Capture the cell that displays the provided text and extract its [X, Y] central coordinate. 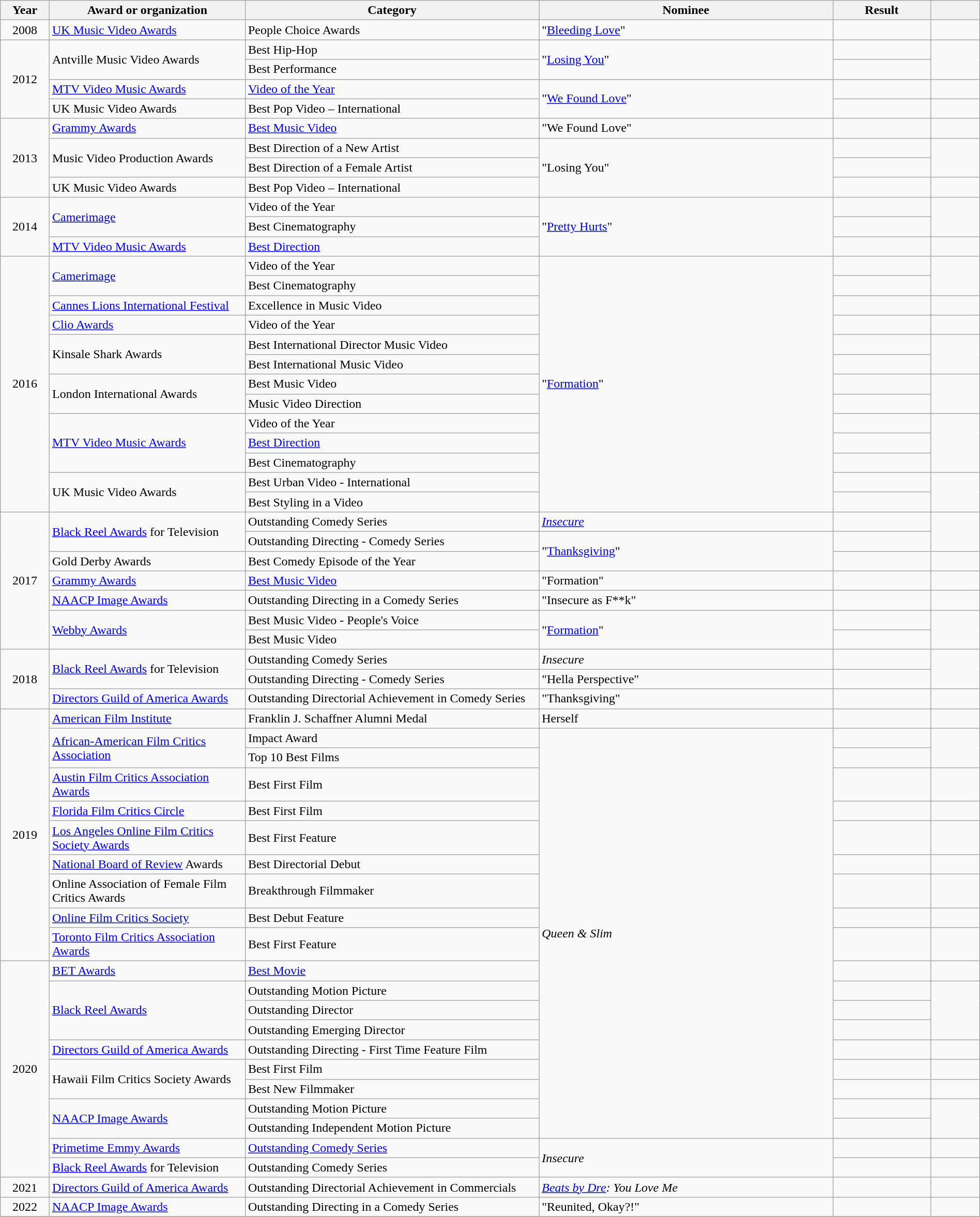
Best Debut Feature [392, 917]
Breakthrough Filmmaker [392, 891]
Austin Film Critics Association Awards [147, 784]
Outstanding Independent Motion Picture [392, 1128]
Hawaii Film Critics Society Awards [147, 1079]
People Choice Awards [392, 30]
Florida Film Critics Circle [147, 811]
American Film Institute [147, 718]
National Board of Review Awards [147, 864]
Best Urban Video - International [392, 482]
2018 [25, 679]
"Bleeding Love" [686, 30]
2021 [25, 1187]
2020 [25, 1070]
Best Performance [392, 69]
2014 [25, 226]
Outstanding Directorial Achievement in Comedy Series [392, 699]
Outstanding Directing - First Time Feature Film [392, 1050]
Best International Music Video [392, 364]
Top 10 Best Films [392, 758]
Clio Awards [147, 325]
Best International Director Music Video [392, 345]
"Hella Perspective" [686, 679]
Impact Award [392, 738]
Music Video Production Awards [147, 158]
Franklin J. Schaffner Alumni Medal [392, 718]
"Insecure as F**k" [686, 600]
Best Direction of a New Artist [392, 148]
Outstanding Emerging Director [392, 1030]
Best Music Video - People's Voice [392, 620]
Kinsale Shark Awards [147, 355]
"Pretty Hurts" [686, 226]
Best Directorial Debut [392, 864]
Queen & Slim [686, 933]
Gold Derby Awards [147, 561]
Best Styling in a Video [392, 502]
Best New Filmmaker [392, 1089]
Year [25, 10]
Outstanding Director [392, 1010]
Online Association of Female Film Critics Awards [147, 891]
Result [882, 10]
2019 [25, 835]
Online Film Critics Society [147, 917]
2013 [25, 158]
Best Direction of a Female Artist [392, 167]
Toronto Film Critics Association Awards [147, 945]
Award or organization [147, 10]
London International Awards [147, 394]
Category [392, 10]
Music Video Direction [392, 404]
Outstanding Directorial Achievement in Commercials [392, 1187]
Best Movie [392, 971]
Black Reel Awards [147, 1010]
2017 [25, 580]
BET Awards [147, 971]
"Reunited, Okay?!" [686, 1207]
African-American Film Critics Association [147, 748]
Primetime Emmy Awards [147, 1148]
Los Angeles Online Film Critics Society Awards [147, 837]
Best Hip-Hop [392, 50]
Best Comedy Episode of the Year [392, 561]
Antville Music Video Awards [147, 59]
Nominee [686, 10]
Excellence in Music Video [392, 305]
2008 [25, 30]
Beats by Dre: You Love Me [686, 1187]
2012 [25, 79]
2016 [25, 384]
Cannes Lions International Festival [147, 305]
Webby Awards [147, 630]
2022 [25, 1207]
Herself [686, 718]
